For the text-containing cell, return its midpoint in [X, Y] coordinate format. 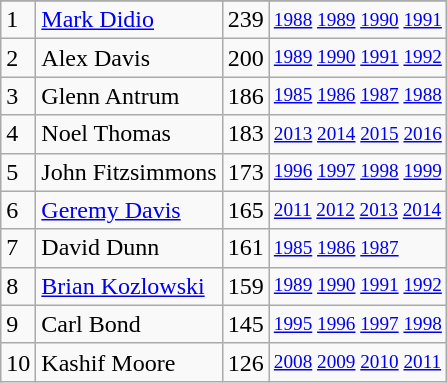
4 [18, 134]
9 [18, 324]
239 [246, 20]
1985 1986 1987 [358, 248]
Carl Bond [129, 324]
Noel Thomas [129, 134]
200 [246, 58]
Mark Didio [129, 20]
Brian Kozlowski [129, 286]
3 [18, 96]
7 [18, 248]
Geremy Davis [129, 210]
159 [246, 286]
2011 2012 2013 2014 [358, 210]
Glenn Antrum [129, 96]
186 [246, 96]
5 [18, 172]
161 [246, 248]
2008 2009 2010 2011 [358, 362]
1988 1989 1990 1991 [358, 20]
David Dunn [129, 248]
1995 1996 1997 1998 [358, 324]
173 [246, 172]
2013 2014 2015 2016 [358, 134]
6 [18, 210]
2 [18, 58]
165 [246, 210]
145 [246, 324]
John Fitzsimmons [129, 172]
Kashif Moore [129, 362]
10 [18, 362]
1996 1997 1998 1999 [358, 172]
1985 1986 1987 1988 [358, 96]
126 [246, 362]
8 [18, 286]
1 [18, 20]
183 [246, 134]
Alex Davis [129, 58]
